For the text-containing cell, return its midpoint in [x, y] coordinate format. 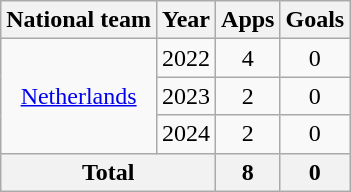
Netherlands [79, 96]
Goals [315, 20]
4 [248, 58]
Year [186, 20]
2023 [186, 96]
2022 [186, 58]
Apps [248, 20]
2024 [186, 134]
8 [248, 172]
National team [79, 20]
Total [108, 172]
